Provide the [X, Y] coordinate of the cell's center where the given text is located.  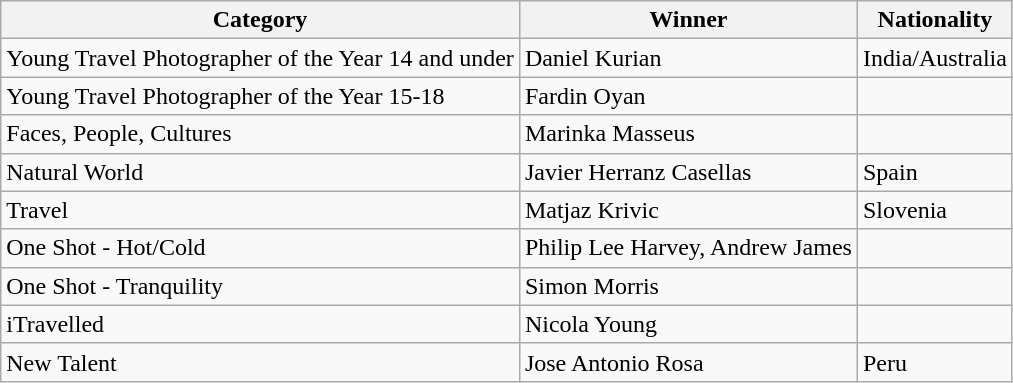
Category [260, 20]
Javier Herranz Casellas [688, 172]
iTravelled [260, 324]
Marinka Masseus [688, 134]
Nationality [934, 20]
Philip Lee Harvey, Andrew James [688, 248]
Matjaz Krivic [688, 210]
One Shot - Hot/Cold [260, 248]
India/Australia [934, 58]
Young Travel Photographer of the Year 14 and under [260, 58]
New Talent [260, 362]
Young Travel Photographer of the Year 15-18 [260, 96]
Winner [688, 20]
Slovenia [934, 210]
Jose Antonio Rosa [688, 362]
Fardin Oyan [688, 96]
Daniel Kurian [688, 58]
Natural World [260, 172]
Peru [934, 362]
Nicola Young [688, 324]
Simon Morris [688, 286]
One Shot - Tranquility [260, 286]
Faces, People, Cultures [260, 134]
Spain [934, 172]
Travel [260, 210]
